Provide the [X, Y] coordinate of the cell's center where the given text is located.  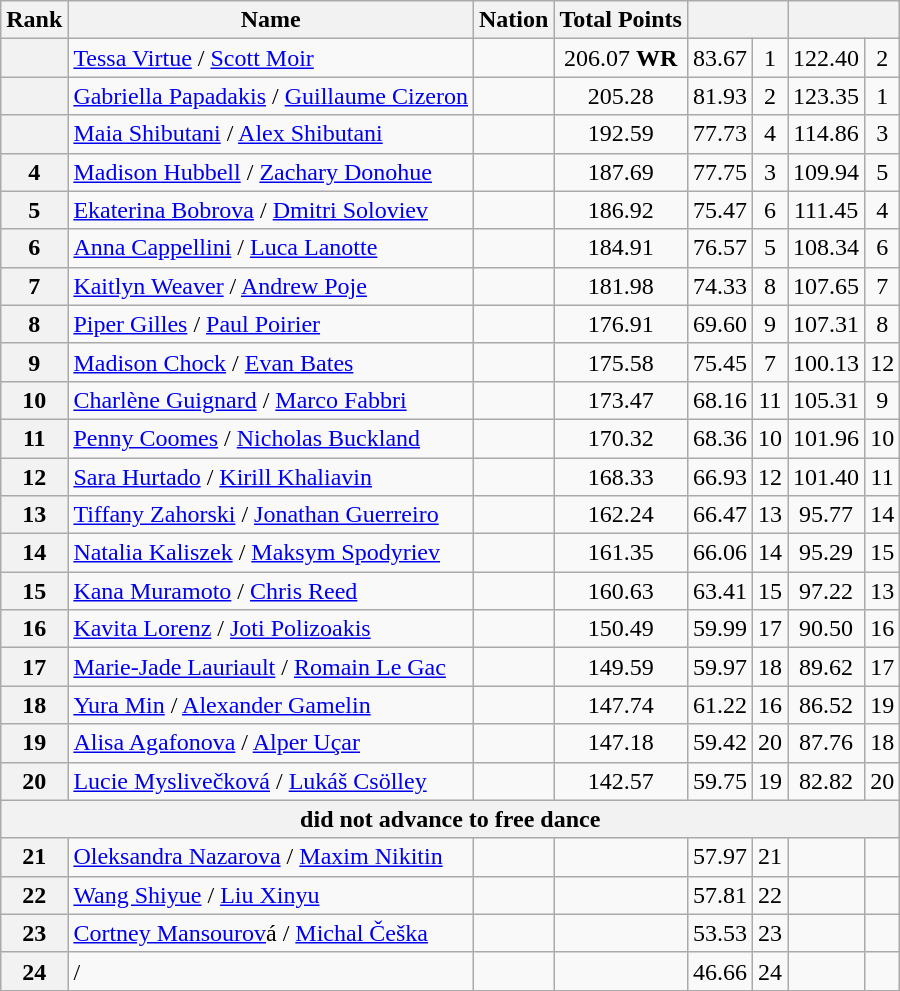
Tessa Virtue / Scott Moir [271, 58]
95.29 [826, 553]
Kaitlyn Weaver / Andrew Poje [271, 286]
59.97 [720, 667]
46.66 [720, 971]
192.59 [621, 134]
109.94 [826, 172]
61.22 [720, 705]
161.35 [621, 553]
Lucie Myslivečková / Lukáš Csölley [271, 781]
86.52 [826, 705]
122.40 [826, 58]
108.34 [826, 248]
68.16 [720, 400]
Rank [34, 20]
Piper Gilles / Paul Poirier [271, 324]
Kana Muramoto / Chris Reed [271, 591]
114.86 [826, 134]
Gabriella Papadakis / Guillaume Cizeron [271, 96]
59.75 [720, 781]
66.06 [720, 553]
150.49 [621, 629]
Natalia Kaliszek / Maksym Spodyriev [271, 553]
75.45 [720, 362]
186.92 [621, 210]
Yura Min / Alexander Gamelin [271, 705]
Wang Shiyue / Liu Xinyu [271, 895]
107.31 [826, 324]
87.76 [826, 743]
184.91 [621, 248]
76.57 [720, 248]
149.59 [621, 667]
66.93 [720, 477]
82.82 [826, 781]
83.67 [720, 58]
81.93 [720, 96]
105.31 [826, 400]
123.35 [826, 96]
53.53 [720, 933]
Name [271, 20]
206.07 WR [621, 58]
63.41 [720, 591]
Maia Shibutani / Alex Shibutani [271, 134]
107.65 [826, 286]
74.33 [720, 286]
57.97 [720, 857]
Alisa Agafonova / Alper Uçar [271, 743]
Penny Coomes / Nicholas Buckland [271, 438]
90.50 [826, 629]
59.99 [720, 629]
147.74 [621, 705]
Marie-Jade Lauriault / Romain Le Gac [271, 667]
111.45 [826, 210]
168.33 [621, 477]
89.62 [826, 667]
Ekaterina Bobrova / Dmitri Soloviev [271, 210]
Anna Cappellini / Luca Lanotte [271, 248]
162.24 [621, 515]
Madison Chock / Evan Bates [271, 362]
77.75 [720, 172]
173.47 [621, 400]
101.40 [826, 477]
68.36 [720, 438]
/ [271, 971]
Nation [513, 20]
100.13 [826, 362]
181.98 [621, 286]
205.28 [621, 96]
Total Points [621, 20]
77.73 [720, 134]
59.42 [720, 743]
75.47 [720, 210]
147.18 [621, 743]
101.96 [826, 438]
57.81 [720, 895]
66.47 [720, 515]
175.58 [621, 362]
Cortney Mansourová / Michal Češka [271, 933]
Charlène Guignard / Marco Fabbri [271, 400]
160.63 [621, 591]
170.32 [621, 438]
142.57 [621, 781]
95.77 [826, 515]
69.60 [720, 324]
97.22 [826, 591]
Oleksandra Nazarova / Maxim Nikitin [271, 857]
Sara Hurtado / Kirill Khaliavin [271, 477]
Kavita Lorenz / Joti Polizoakis [271, 629]
did not advance to free dance [450, 819]
176.91 [621, 324]
187.69 [621, 172]
Madison Hubbell / Zachary Donohue [271, 172]
Tiffany Zahorski / Jonathan Guerreiro [271, 515]
